Return the (X, Y) coordinate for the center point of the cell that contains the specified text.  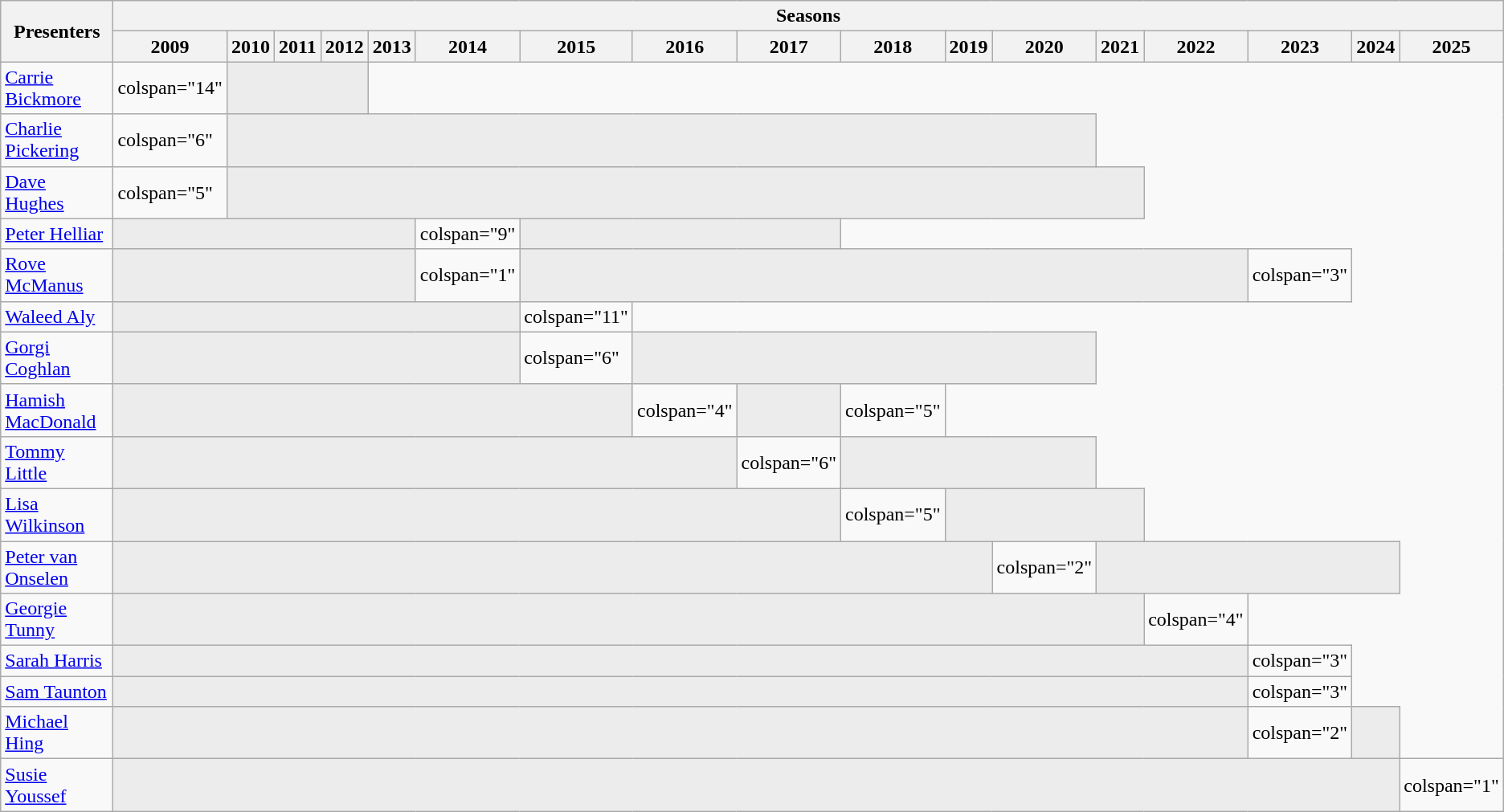
2014 (468, 47)
colspan="9" (468, 234)
2021 (1120, 47)
2011 (297, 47)
2012 (344, 47)
Seasons (808, 16)
2013 (392, 47)
2025 (1452, 47)
2009 (170, 47)
2019 (969, 47)
Carrie Bickmore (57, 88)
Lisa Wilkinson (57, 514)
Tommy Little (57, 463)
Dave Hughes (57, 193)
2020 (1044, 47)
Waleed Aly (57, 316)
Susie Youssef (57, 785)
Hamish MacDonald (57, 410)
Peter van Onselen (57, 567)
2017 (789, 47)
Sarah Harris (57, 661)
2024 (1375, 47)
2023 (1300, 47)
Georgie Tunny (57, 620)
2015 (577, 47)
2016 (685, 47)
Peter Helliar (57, 234)
Michael Hing (57, 732)
Charlie Pickering (57, 140)
colspan="14" (170, 88)
2022 (1196, 47)
Presenters (57, 31)
2010 (251, 47)
2018 (893, 47)
colspan="11" (577, 316)
Sam Taunton (57, 692)
Gorgi Coghlan (57, 358)
Rove McManus (57, 275)
